Output the [X, Y] coordinate of the center of the cell containing the given text.  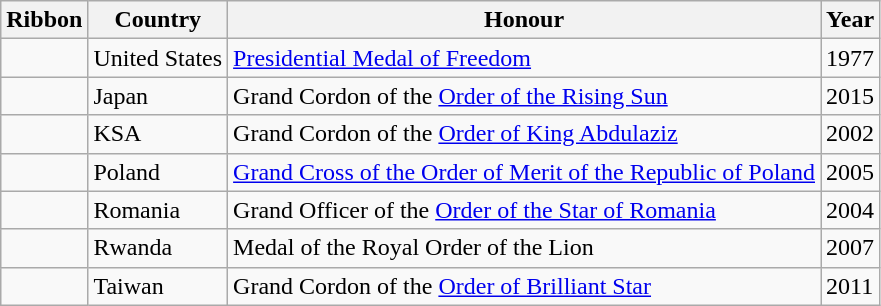
Grand Cordon of the Order of King Abdulaziz [524, 134]
2011 [850, 286]
KSA [158, 134]
1977 [850, 58]
Year [850, 20]
Japan [158, 96]
Grand Officer of the Order of the Star of Romania [524, 210]
United States [158, 58]
2015 [850, 96]
Romania [158, 210]
Medal of the Royal Order of the Lion [524, 248]
Honour [524, 20]
Grand Cordon of the Order of Brilliant Star [524, 286]
2005 [850, 172]
Grand Cordon of the Order of the Rising Sun [524, 96]
Taiwan [158, 286]
2007 [850, 248]
Rwanda [158, 248]
Ribbon [44, 20]
Country [158, 20]
2004 [850, 210]
Poland [158, 172]
2002 [850, 134]
Grand Cross of the Order of Merit of the Republic of Poland [524, 172]
Presidential Medal of Freedom [524, 58]
